Scan for the cell matching the given text and deliver its (X, Y) coordinate at center. 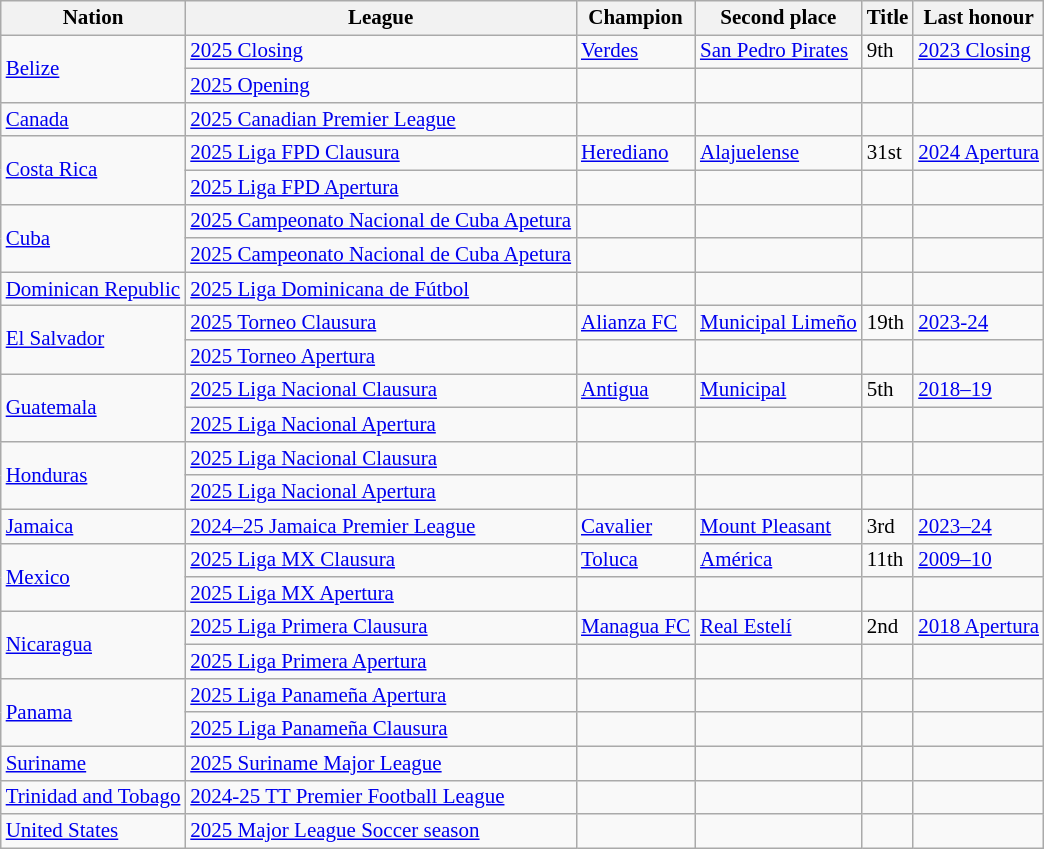
2025 Torneo Clausura (380, 323)
2025 Liga Primera Apertura (380, 662)
2025 Liga MX Apertura (380, 594)
Champion (636, 18)
Municipal Limeño (778, 323)
Canada (94, 119)
El Salvador (94, 340)
Mexico (94, 577)
Title (888, 18)
19th (888, 323)
11th (888, 560)
Panama (94, 713)
2025 Suriname Major League (380, 763)
2024–25 Jamaica Premier League (380, 526)
9th (888, 52)
2025 Closing (380, 52)
United States (94, 831)
2018 Apertura (978, 628)
Second place (778, 18)
Municipal (778, 391)
Belize (94, 69)
Real Estelí (778, 628)
2023-24 (978, 323)
Suriname (94, 763)
Managua FC (636, 628)
3rd (888, 526)
Trinidad and Tobago (94, 797)
2025 Liga Dominicana de Fútbol (380, 289)
2025 Liga Panameña Clausura (380, 729)
2023 Closing (978, 52)
2025 Liga Panameña Apertura (380, 696)
Honduras (94, 475)
2024-25 TT Premier Football League (380, 797)
League (380, 18)
América (778, 560)
Antigua (636, 391)
2018–19 (978, 391)
Mount Pleasant (778, 526)
Cuba (94, 238)
2025 Liga FPD Apertura (380, 187)
2025 Major League Soccer season (380, 831)
Jamaica (94, 526)
Last honour (978, 18)
Herediano (636, 153)
Dominican Republic (94, 289)
2023–24 (978, 526)
2025 Liga FPD Clausura (380, 153)
Nation (94, 18)
2009–10 (978, 560)
Costa Rica (94, 170)
2025 Liga MX Clausura (380, 560)
Cavalier (636, 526)
2025 Torneo Apertura (380, 357)
2025 Opening (380, 86)
2024 Apertura (978, 153)
2025 Canadian Premier League (380, 119)
Alajuelense (778, 153)
San Pedro Pirates (778, 52)
Alianza FC (636, 323)
Verdes (636, 52)
2025 Liga Primera Clausura (380, 628)
2nd (888, 628)
Guatemala (94, 408)
Toluca (636, 560)
31st (888, 153)
5th (888, 391)
Nicaragua (94, 645)
